Return [X, Y] of the center of cell containing provided text 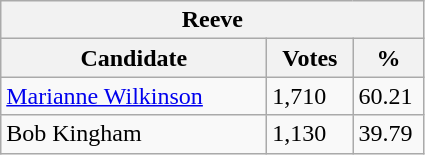
Marianne Wilkinson [134, 96]
% [388, 58]
Reeve [212, 20]
39.79 [388, 134]
60.21 [388, 96]
1,130 [310, 134]
1,710 [310, 96]
Bob Kingham [134, 134]
Votes [310, 58]
Candidate [134, 58]
